Extract the [X, Y] coordinate from the center of the cell holding the provided text.  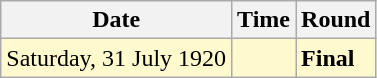
Saturday, 31 July 1920 [116, 58]
Time [264, 20]
Final [336, 58]
Date [116, 20]
Round [336, 20]
